Locate the cell with the specified text and output its (X, Y) center coordinate. 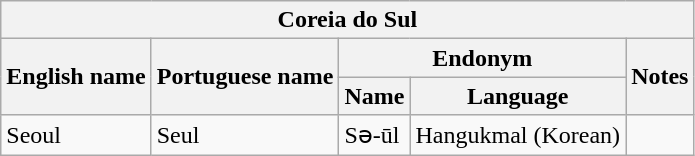
Portuguese name (245, 77)
Sǝ-ūl (374, 135)
Seoul (76, 135)
Name (374, 96)
Coreia do Sul (348, 20)
Seul (245, 135)
Hangukmal (Korean) (518, 135)
Endonym (482, 58)
Language (518, 96)
English name (76, 77)
Notes (660, 77)
